Find where the given text appears and provide that cell's center as [x, y] coordinate. 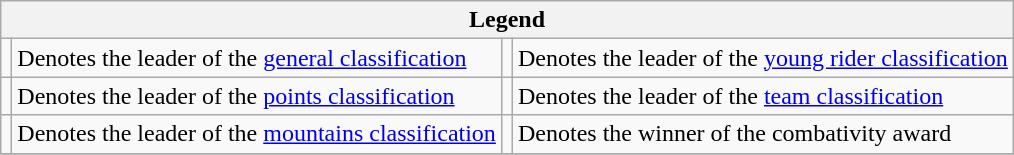
Denotes the leader of the team classification [762, 96]
Denotes the winner of the combativity award [762, 134]
Denotes the leader of the mountains classification [257, 134]
Denotes the leader of the young rider classification [762, 58]
Legend [508, 20]
Denotes the leader of the general classification [257, 58]
Denotes the leader of the points classification [257, 96]
